Provide the [X, Y] coordinate of the cell's center where the given text is located.  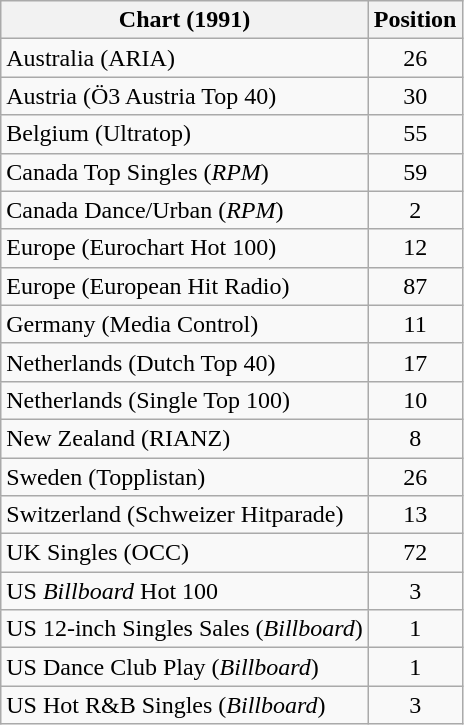
87 [415, 286]
59 [415, 172]
UK Singles (OCC) [185, 553]
30 [415, 96]
10 [415, 400]
Netherlands (Dutch Top 40) [185, 362]
Switzerland (Schweizer Hitparade) [185, 515]
8 [415, 438]
Europe (European Hit Radio) [185, 286]
US 12-inch Singles Sales (Billboard) [185, 629]
Chart (1991) [185, 20]
US Hot R&B Singles (Billboard) [185, 705]
Sweden (Topplistan) [185, 477]
Position [415, 20]
55 [415, 134]
New Zealand (RIANZ) [185, 438]
US Billboard Hot 100 [185, 591]
2 [415, 210]
Canada Top Singles (RPM) [185, 172]
Austria (Ö3 Austria Top 40) [185, 96]
Canada Dance/Urban (RPM) [185, 210]
Netherlands (Single Top 100) [185, 400]
Germany (Media Control) [185, 324]
Belgium (Ultratop) [185, 134]
US Dance Club Play (Billboard) [185, 667]
72 [415, 553]
12 [415, 248]
17 [415, 362]
Australia (ARIA) [185, 58]
Europe (Eurochart Hot 100) [185, 248]
11 [415, 324]
13 [415, 515]
